Extract the (X, Y) coordinate from the center of the cell holding the provided text.  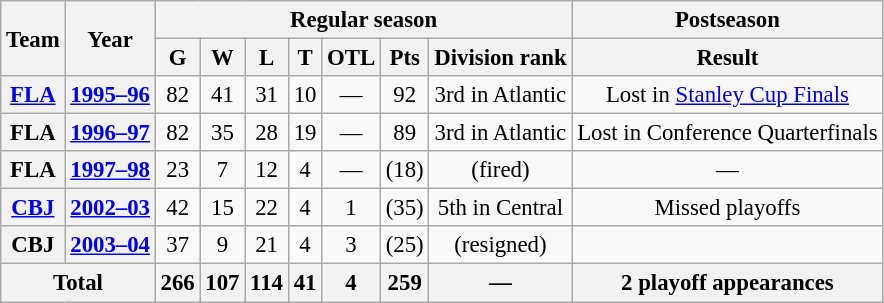
3 (352, 245)
22 (267, 208)
Lost in Stanley Cup Finals (728, 95)
1997–98 (110, 170)
15 (222, 208)
10 (304, 95)
9 (222, 245)
Result (728, 58)
1 (352, 208)
23 (178, 170)
107 (222, 283)
Lost in Conference Quarterfinals (728, 133)
2 playoff appearances (728, 283)
(18) (404, 170)
1996–97 (110, 133)
2002–03 (110, 208)
G (178, 58)
Division rank (500, 58)
W (222, 58)
114 (267, 283)
89 (404, 133)
7 (222, 170)
L (267, 58)
Regular season (364, 20)
Postseason (728, 20)
21 (267, 245)
42 (178, 208)
Year (110, 38)
28 (267, 133)
OTL (352, 58)
266 (178, 283)
35 (222, 133)
2003–04 (110, 245)
Total (78, 283)
Pts (404, 58)
(35) (404, 208)
259 (404, 283)
(fired) (500, 170)
1995–96 (110, 95)
92 (404, 95)
19 (304, 133)
37 (178, 245)
31 (267, 95)
Team (33, 38)
12 (267, 170)
T (304, 58)
(25) (404, 245)
5th in Central (500, 208)
Missed playoffs (728, 208)
(resigned) (500, 245)
